Capture the cell that displays the provided text and extract its [X, Y] central coordinate. 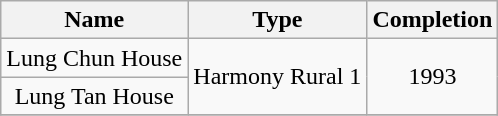
Lung Tan House [94, 96]
Type [278, 20]
Harmony Rural 1 [278, 77]
Name [94, 20]
1993 [432, 77]
Completion [432, 20]
Lung Chun House [94, 58]
